Search for the cell housing the specified text and yield its (x, y) center coordinate. 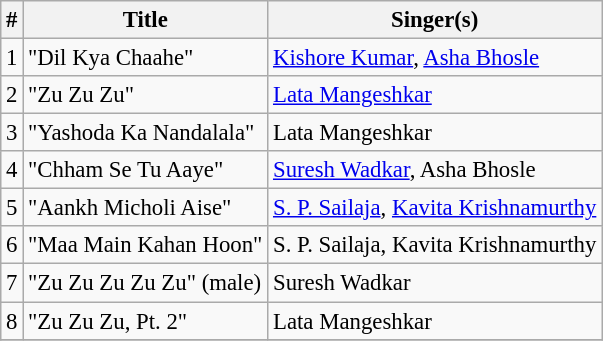
"Zu Zu Zu, Pt. 2" (146, 321)
5 (12, 208)
"Aankh Micholi Aise" (146, 208)
4 (12, 170)
"Maa Main Kahan Hoon" (146, 245)
"Chham Se Tu Aaye" (146, 170)
"Zu Zu Zu Zu Zu" (male) (146, 283)
"Zu Zu Zu" (146, 95)
2 (12, 95)
"Yashoda Ka Nandalala" (146, 133)
"Dil Kya Chaahe" (146, 58)
Title (146, 20)
1 (12, 58)
7 (12, 283)
8 (12, 321)
3 (12, 133)
Suresh Wadkar (435, 283)
Suresh Wadkar, Asha Bhosle (435, 170)
6 (12, 245)
# (12, 20)
Kishore Kumar, Asha Bhosle (435, 58)
Singer(s) (435, 20)
